Search for the cell housing the specified text and yield its (X, Y) center coordinate. 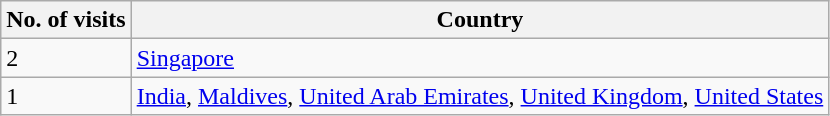
1 (66, 96)
India, Maldives, United Arab Emirates, United Kingdom, United States (480, 96)
2 (66, 58)
No. of visits (66, 20)
Singapore (480, 58)
Country (480, 20)
